Capture the cell that displays the provided text and extract its [X, Y] central coordinate. 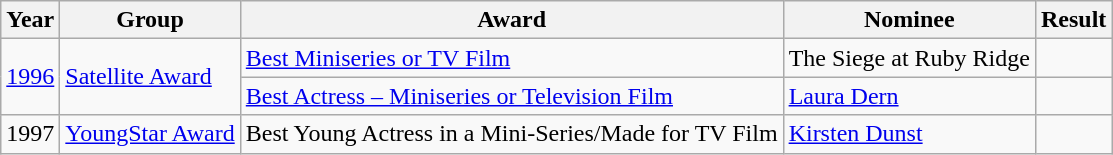
Group [150, 20]
Year [30, 20]
Best Young Actress in a Mini-Series/Made for TV Film [512, 134]
Laura Dern [909, 96]
YoungStar Award [150, 134]
Best Actress – Miniseries or Television Film [512, 96]
Kirsten Dunst [909, 134]
Award [512, 20]
1997 [30, 134]
1996 [30, 77]
Result [1073, 20]
The Siege at Ruby Ridge [909, 58]
Best Miniseries or TV Film [512, 58]
Nominee [909, 20]
Satellite Award [150, 77]
